Identify which cell holds the provided text, then report its [X, Y] central coordinate. 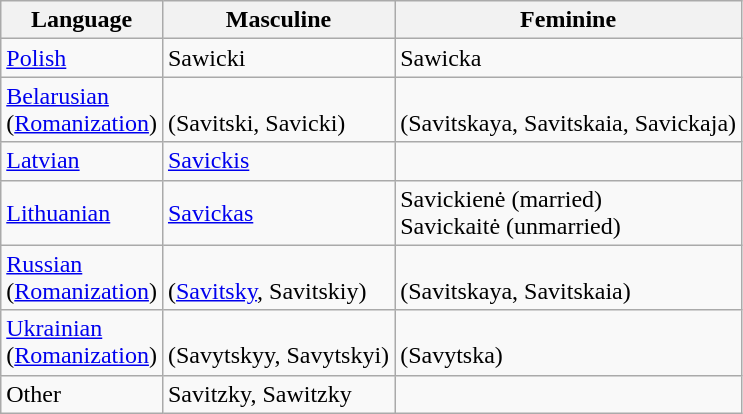
Lithuanian [82, 212]
(Savytska) [568, 342]
Language [82, 20]
Other [82, 394]
Ukrainian (Romanization) [82, 342]
Savickis [278, 161]
Latvian [82, 161]
Sawicki [278, 58]
(Savytskyy, Savytskyi) [278, 342]
Russian (Romanization) [82, 278]
Sawicka [568, 58]
Savitzky, Sawitzky [278, 394]
Savickienė (married) Savickaitė (unmarried) [568, 212]
Savickas [278, 212]
(Savitskaya, Savitskaia) [568, 278]
Belarusian (Romanization) [82, 110]
(Savitsky, Savitskiy) [278, 278]
(Savitskaya, Savitskaia, Savickaja) [568, 110]
Feminine [568, 20]
Masculine [278, 20]
Polish [82, 58]
(Savitski, Savicki) [278, 110]
